Find where the given text appears and provide that cell's center as [X, Y] coordinate. 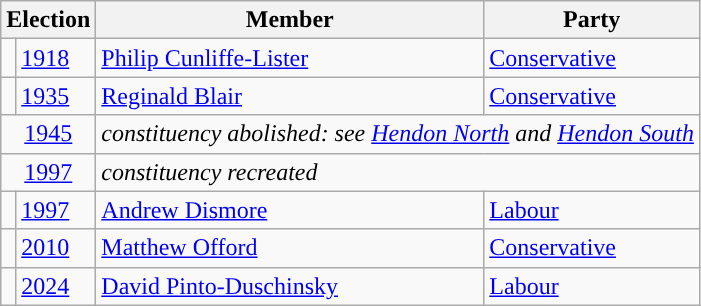
1935 [56, 96]
Party [592, 20]
Member [290, 20]
constituency recreated [398, 172]
David Pinto-Duschinsky [290, 286]
Reginald Blair [290, 96]
2024 [56, 286]
constituency abolished: see Hendon North and Hendon South [398, 134]
1945 [48, 134]
Andrew Dismore [290, 210]
2010 [56, 248]
Philip Cunliffe-Lister [290, 58]
Election [48, 20]
1918 [56, 58]
Matthew Offord [290, 248]
